Find where the given text appears and provide that cell's center as [x, y] coordinate. 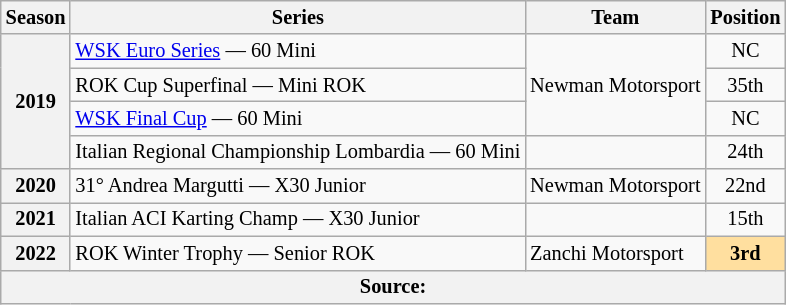
Zanchi Motorsport [615, 253]
Team [615, 17]
24th [745, 152]
Italian ACI Karting Champ — X30 Junior [298, 219]
35th [745, 85]
WSK Euro Series — 60 Mini [298, 51]
ROK Winter Trophy — Senior ROK [298, 253]
Position [745, 17]
Italian Regional Championship Lombardia — 60 Mini [298, 152]
2020 [36, 186]
2019 [36, 102]
2022 [36, 253]
Season [36, 17]
ROK Cup Superfinal — Mini ROK [298, 85]
22nd [745, 186]
WSK Final Cup — 60 Mini [298, 118]
31° Andrea Margutti — X30 Junior [298, 186]
15th [745, 219]
Source: [394, 287]
3rd [745, 253]
Series [298, 17]
2021 [36, 219]
